Output the (X, Y) coordinate of the center of the cell containing the given text.  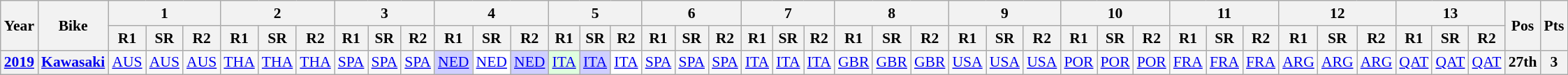
2019 (20, 62)
8 (892, 13)
Pts (1555, 25)
4 (492, 13)
7 (788, 13)
5 (595, 13)
2 (277, 13)
Year (20, 25)
Bike (73, 25)
27th (1523, 62)
Pos (1523, 25)
11 (1224, 13)
10 (1115, 13)
9 (1004, 13)
6 (691, 13)
Kawasaki (73, 62)
13 (1450, 13)
1 (164, 13)
12 (1337, 13)
